Locate the cell with the specified text and output its [x, y] center coordinate. 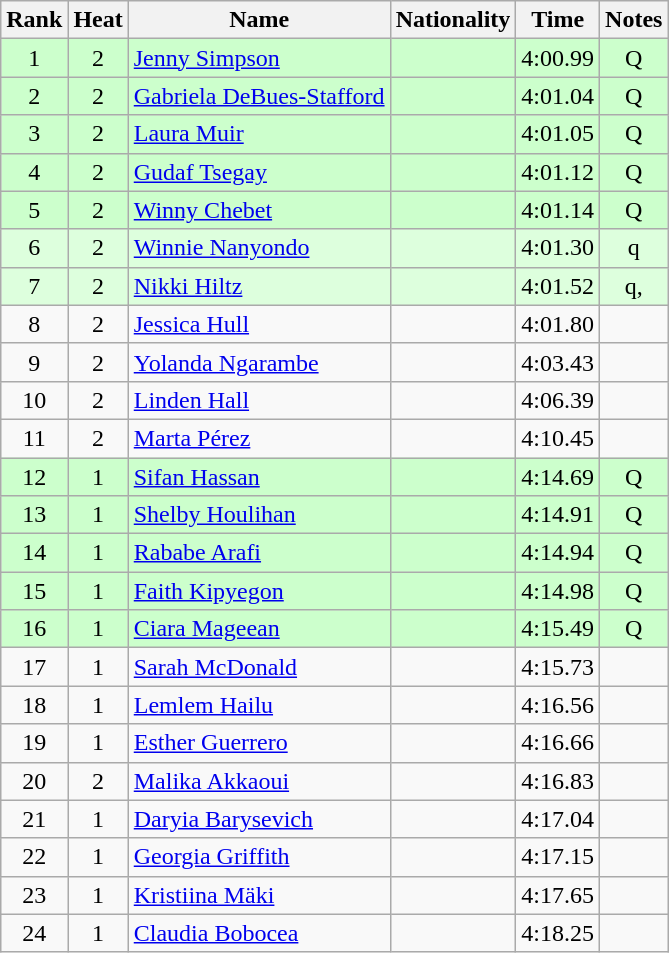
Georgia Griffith [259, 857]
11 [34, 438]
4:01.52 [558, 286]
Jenny Simpson [259, 58]
4:15.49 [558, 629]
Winny Chebet [259, 210]
Faith Kipyegon [259, 591]
Jessica Hull [259, 324]
4:06.39 [558, 400]
3 [34, 134]
Sifan Hassan [259, 477]
9 [34, 362]
q [634, 248]
4:14.94 [558, 553]
4:14.91 [558, 515]
18 [34, 705]
4:16.83 [558, 781]
Daryia Barysevich [259, 819]
7 [34, 286]
Rank [34, 20]
4:16.56 [558, 705]
4:03.43 [558, 362]
4:01.30 [558, 248]
4:17.04 [558, 819]
4:14.98 [558, 591]
4:01.04 [558, 96]
4:16.66 [558, 743]
Notes [634, 20]
Claudia Bobocea [259, 933]
8 [34, 324]
5 [34, 210]
Gudaf Tsegay [259, 172]
4:00.99 [558, 58]
24 [34, 933]
14 [34, 553]
4:01.05 [558, 134]
4:10.45 [558, 438]
23 [34, 895]
Ciara Mageean [259, 629]
4:01.14 [558, 210]
15 [34, 591]
Marta Pérez [259, 438]
Shelby Houlihan [259, 515]
4 [34, 172]
Kristiina Mäki [259, 895]
17 [34, 667]
6 [34, 248]
Malika Akkaoui [259, 781]
Laura Muir [259, 134]
Lemlem Hailu [259, 705]
4:14.69 [558, 477]
Nikki Hiltz [259, 286]
4:01.12 [558, 172]
4:15.73 [558, 667]
4:18.25 [558, 933]
4:17.65 [558, 895]
Gabriela DeBues-Stafford [259, 96]
4:01.80 [558, 324]
20 [34, 781]
12 [34, 477]
q, [634, 286]
Nationality [453, 20]
Yolanda Ngarambe [259, 362]
Sarah McDonald [259, 667]
Esther Guerrero [259, 743]
16 [34, 629]
Heat [98, 20]
21 [34, 819]
Name [259, 20]
Time [558, 20]
4:17.15 [558, 857]
Rababe Arafi [259, 553]
22 [34, 857]
Linden Hall [259, 400]
13 [34, 515]
19 [34, 743]
10 [34, 400]
Winnie Nanyondo [259, 248]
